Search for the cell housing the specified text and yield its [x, y] center coordinate. 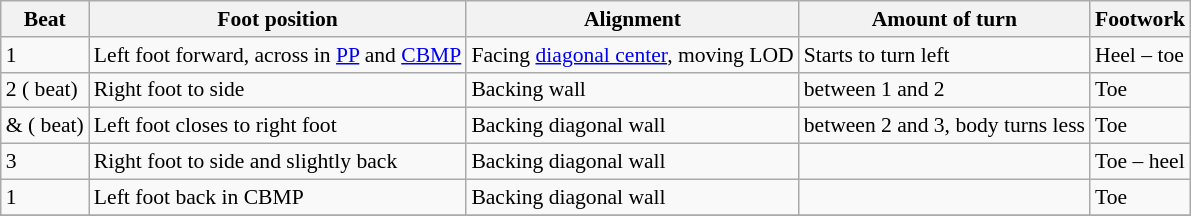
between 2 and 3, body turns less [944, 126]
Left foot back in CBMP [278, 197]
Foot position [278, 19]
Backing wall [632, 90]
Toe – heel [1140, 162]
Alignment [632, 19]
Amount of turn [944, 19]
Right foot to side [278, 90]
Beat [45, 19]
Heel – toe [1140, 55]
Right foot to side and slightly back [278, 162]
Left foot closes to right foot [278, 126]
Facing diagonal center, moving LOD [632, 55]
2 ( beat) [45, 90]
& ( beat) [45, 126]
between 1 and 2 [944, 90]
Starts to turn left [944, 55]
Left foot forward, across in PP and CBMP [278, 55]
3 [45, 162]
Footwork [1140, 19]
